Capture the cell that displays the provided text and extract its [X, Y] central coordinate. 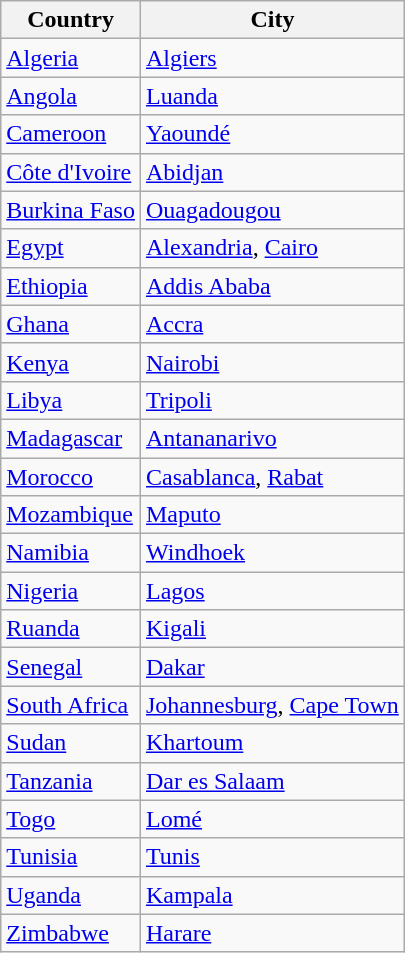
Ghana [71, 324]
Windhoek [272, 553]
Côte d'Ivoire [71, 172]
Togo [71, 819]
Ethiopia [71, 286]
Algeria [71, 58]
Maputo [272, 515]
Ouagadougou [272, 210]
Algiers [272, 58]
Morocco [71, 477]
Kampala [272, 895]
Nigeria [71, 591]
Zimbabwe [71, 933]
Libya [71, 400]
Ruanda [71, 629]
Johannesburg, Cape Town [272, 705]
Alexandria, Cairo [272, 248]
Yaoundé [272, 134]
Kenya [71, 362]
Madagascar [71, 438]
Burkina Faso [71, 210]
Luanda [272, 96]
Angola [71, 96]
Tunis [272, 857]
Mozambique [71, 515]
Lomé [272, 819]
Cameroon [71, 134]
Sudan [71, 743]
Lagos [272, 591]
Tunisia [71, 857]
Uganda [71, 895]
Addis Ababa [272, 286]
Tripoli [272, 400]
Tanzania [71, 781]
Country [71, 20]
Antananarivo [272, 438]
Abidjan [272, 172]
Accra [272, 324]
Dakar [272, 667]
South Africa [71, 705]
Casablanca, Rabat [272, 477]
Egypt [71, 248]
City [272, 20]
Harare [272, 933]
Senegal [71, 667]
Nairobi [272, 362]
Namibia [71, 553]
Khartoum [272, 743]
Dar es Salaam [272, 781]
Kigali [272, 629]
